Detect which cell encompasses the target text, then output its [X, Y] center coordinate. 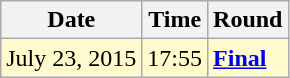
Time [175, 20]
July 23, 2015 [72, 58]
Final [248, 58]
17:55 [175, 58]
Round [248, 20]
Date [72, 20]
